Locate the cell with the specified text and output its (X, Y) center coordinate. 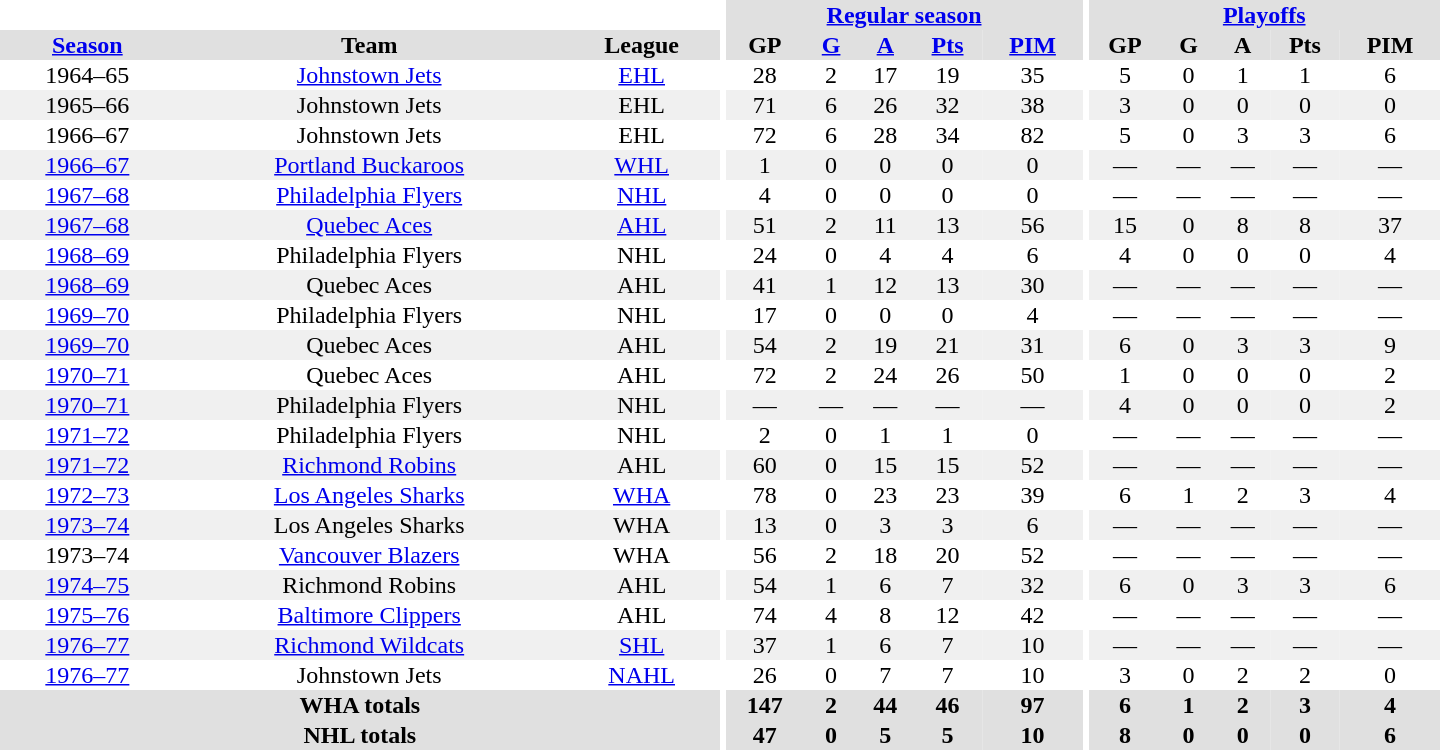
20 (947, 555)
11 (885, 225)
42 (1033, 615)
9 (1390, 345)
46 (947, 705)
41 (765, 285)
35 (1033, 75)
WHA totals (360, 705)
39 (1033, 495)
1972–73 (88, 495)
38 (1033, 105)
1975–76 (88, 615)
Vancouver Blazers (370, 555)
League (642, 45)
71 (765, 105)
1965–66 (88, 105)
SHL (642, 645)
60 (765, 465)
1974–75 (88, 585)
Playoffs (1264, 15)
31 (1033, 345)
1964–65 (88, 75)
82 (1033, 135)
NHL totals (360, 735)
51 (765, 225)
78 (765, 495)
NAHL (642, 675)
Baltimore Clippers (370, 615)
74 (765, 615)
147 (765, 705)
WHL (642, 165)
34 (947, 135)
44 (885, 705)
47 (765, 735)
Portland Buckaroos (370, 165)
97 (1033, 705)
Season (88, 45)
21 (947, 345)
Team (370, 45)
Regular season (904, 15)
50 (1033, 375)
18 (885, 555)
Richmond Wildcats (370, 645)
30 (1033, 285)
